Detect which cell encompasses the target text, then output its (X, Y) center coordinate. 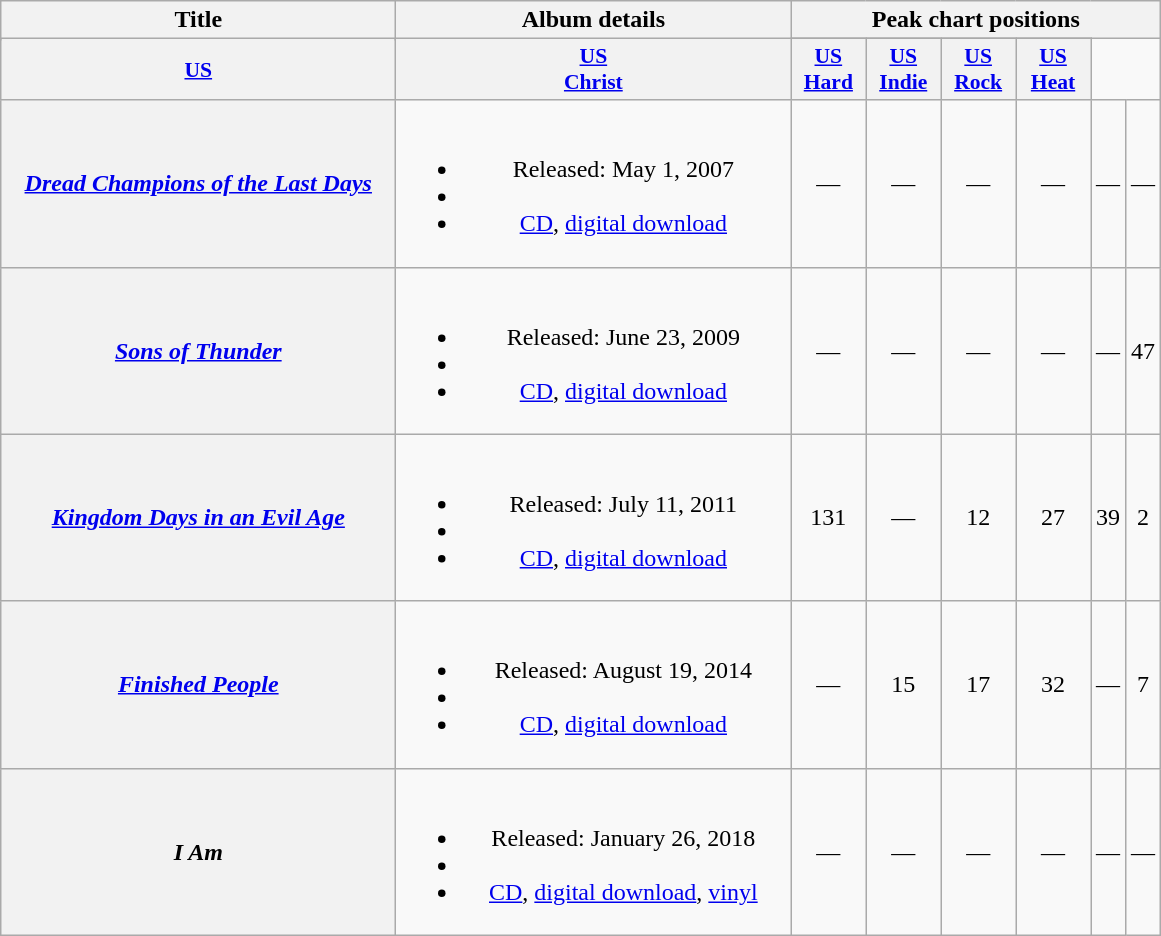
131 (828, 518)
USHeat (1054, 70)
Kingdom Days in an Evil Age (198, 518)
USChrist (594, 70)
Sons of Thunder (198, 350)
2 (1144, 518)
Title (198, 20)
7 (1144, 684)
Dread Champions of the Last Days (198, 184)
17 (978, 684)
12 (978, 518)
27 (1054, 518)
I Am (198, 852)
Released: May 1, 2007CD, digital download (594, 184)
USRock (978, 70)
Released: August 19, 2014CD, digital download (594, 684)
USHard (828, 70)
39 (1108, 518)
Finished People (198, 684)
Released: June 23, 2009CD, digital download (594, 350)
32 (1054, 684)
15 (904, 684)
Album details (594, 20)
Released: July 11, 2011CD, digital download (594, 518)
47 (1144, 350)
US (198, 70)
Released: January 26, 2018CD, digital download, vinyl (594, 852)
USIndie (904, 70)
Peak chart positions (976, 20)
